Capture the cell that displays the provided text and extract its (X, Y) central coordinate. 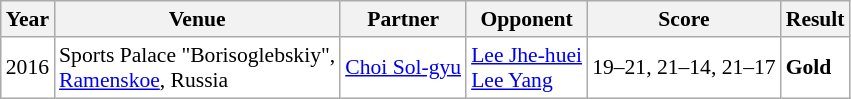
Choi Sol-gyu (403, 68)
Score (684, 19)
Result (816, 19)
Lee Jhe-huei Lee Yang (526, 68)
Venue (197, 19)
2016 (28, 68)
Gold (816, 68)
19–21, 21–14, 21–17 (684, 68)
Year (28, 19)
Partner (403, 19)
Opponent (526, 19)
Sports Palace "Borisoglebskiy",Ramenskoe, Russia (197, 68)
